Detect which cell encompasses the target text, then output its (x, y) center coordinate. 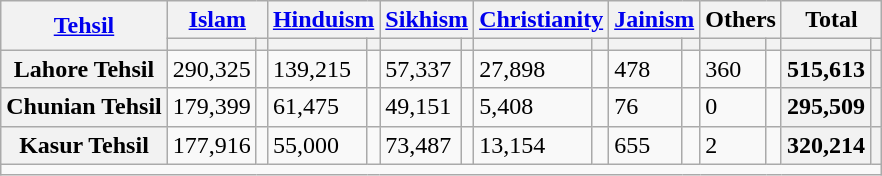
290,325 (212, 69)
Chunian Tehsil (84, 107)
295,509 (826, 107)
139,215 (317, 69)
Lahore Tehsil (84, 69)
0 (733, 107)
177,916 (212, 145)
5,408 (533, 107)
478 (646, 69)
Christianity (542, 20)
73,487 (421, 145)
2 (733, 145)
360 (733, 69)
55,000 (317, 145)
49,151 (421, 107)
Kasur Tehsil (84, 145)
Tehsil (84, 26)
13,154 (533, 145)
27,898 (533, 69)
Sikhism (427, 20)
76 (646, 107)
57,337 (421, 69)
61,475 (317, 107)
Total (831, 20)
320,214 (826, 145)
Jainism (654, 20)
515,613 (826, 69)
Hinduism (323, 20)
655 (646, 145)
Islam (217, 20)
179,399 (212, 107)
Others (741, 20)
